Detect which cell encompasses the target text, then output its (x, y) center coordinate. 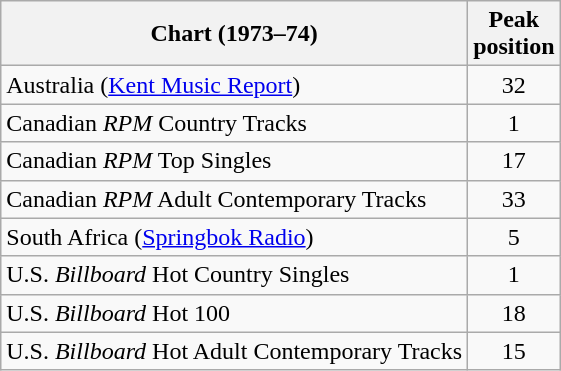
U.S. Billboard Hot Adult Contemporary Tracks (234, 351)
Chart (1973–74) (234, 34)
Peakposition (514, 34)
32 (514, 85)
33 (514, 199)
18 (514, 313)
Australia (Kent Music Report) (234, 85)
17 (514, 161)
U.S. Billboard Hot Country Singles (234, 275)
U.S. Billboard Hot 100 (234, 313)
Canadian RPM Top Singles (234, 161)
15 (514, 351)
Canadian RPM Adult Contemporary Tracks (234, 199)
Canadian RPM Country Tracks (234, 123)
5 (514, 237)
South Africa (Springbok Radio) (234, 237)
